Return the [x, y] coordinate for the center point of the cell that contains the specified text.  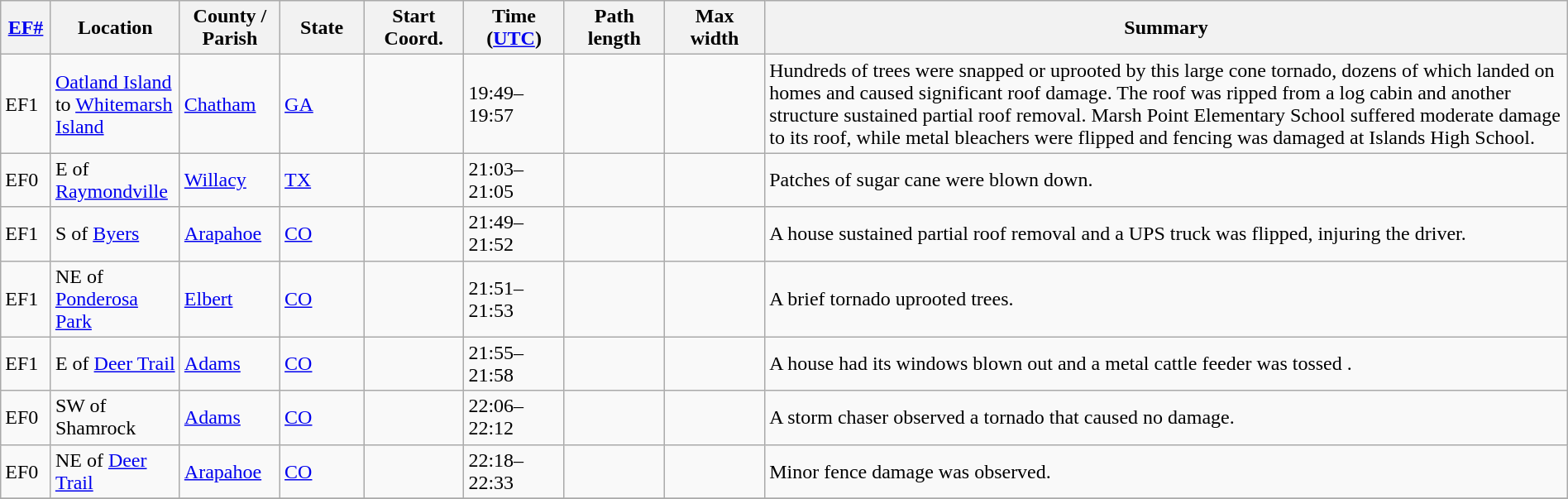
A house sustained partial roof removal and a UPS truck was flipped, injuring the driver. [1166, 233]
Chatham [230, 104]
21:49–21:52 [514, 233]
19:49–19:57 [514, 104]
A storm chaser observed a tornado that caused no damage. [1166, 417]
State [323, 28]
Path length [614, 28]
S of Byers [115, 233]
EF# [26, 28]
Summary [1166, 28]
Elbert [230, 299]
E of Deer Trail [115, 364]
GA [323, 104]
Willacy [230, 180]
21:55–21:58 [514, 364]
Patches of sugar cane were blown down. [1166, 180]
Oatland Island to Whitemarsh Island [115, 104]
NE of Deer Trail [115, 472]
Location [115, 28]
NE of Ponderosa Park [115, 299]
21:51–21:53 [514, 299]
Time (UTC) [514, 28]
County / Parish [230, 28]
Max width [715, 28]
SW of Shamrock [115, 417]
Start Coord. [414, 28]
Minor fence damage was observed. [1166, 472]
22:06–22:12 [514, 417]
E of Raymondville [115, 180]
A house had its windows blown out and a metal cattle feeder was tossed . [1166, 364]
21:03–21:05 [514, 180]
TX [323, 180]
A brief tornado uprooted trees. [1166, 299]
22:18–22:33 [514, 472]
